Find where the given text appears and provide that cell's center as (x, y) coordinate. 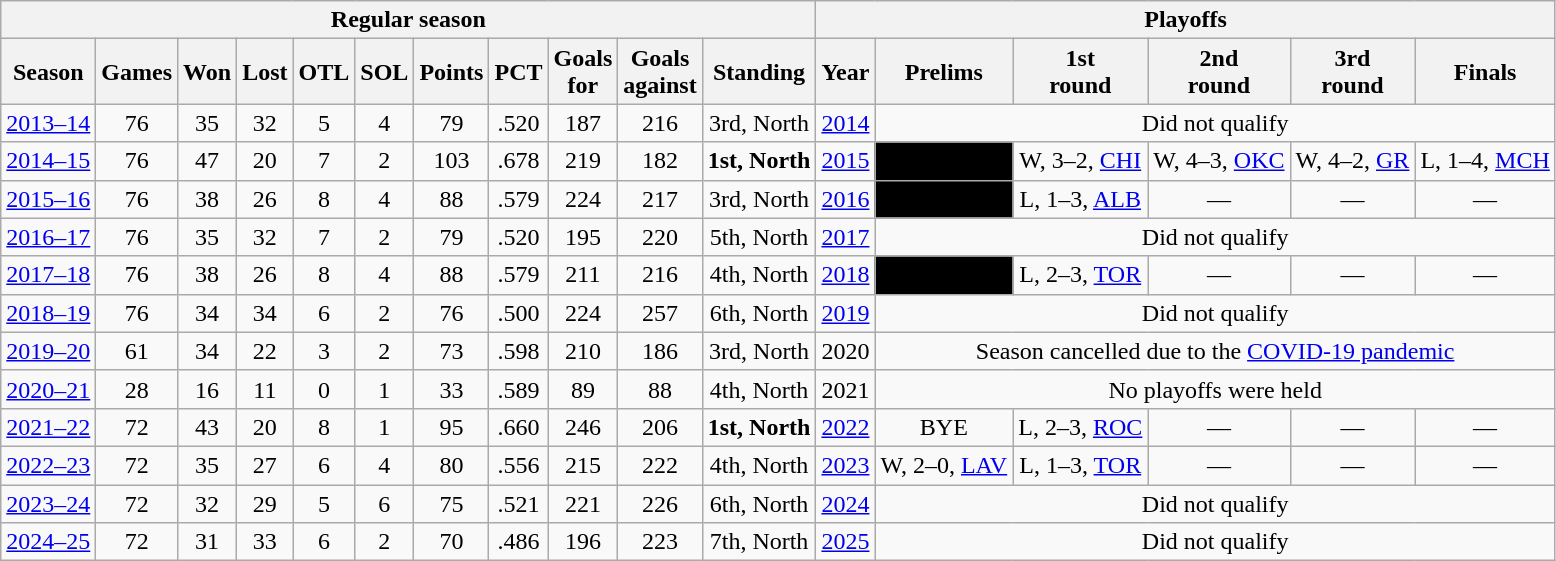
Standing (759, 72)
7th, North (759, 542)
221 (583, 503)
186 (660, 351)
3rdround (1352, 72)
2016 (846, 199)
.660 (518, 427)
2025 (846, 542)
2020–21 (48, 389)
BYE (944, 427)
89 (583, 389)
.556 (518, 465)
70 (452, 542)
.500 (518, 313)
L, 1–3, ALB (1080, 199)
W, 4–2, GR (1352, 161)
Points (452, 72)
Finals (1485, 72)
L, 2–3, ROC (1080, 427)
222 (660, 465)
223 (660, 542)
73 (452, 351)
2019 (846, 313)
Year (846, 72)
11 (265, 389)
1stround (1080, 72)
2016–17 (48, 237)
16 (208, 389)
.486 (518, 542)
Season (48, 72)
196 (583, 542)
75 (452, 503)
31 (208, 542)
246 (583, 427)
217 (660, 199)
2022–23 (48, 465)
2020 (846, 351)
43 (208, 427)
2015 (846, 161)
2018 (846, 275)
28 (137, 389)
5th, North (759, 237)
.521 (518, 503)
2024 (846, 503)
219 (583, 161)
W, 4–3, OKC (1219, 161)
PCT (518, 72)
.589 (518, 389)
L, 1–4, MCH (1485, 161)
187 (583, 123)
29 (265, 503)
2017 (846, 237)
182 (660, 161)
Prelims (944, 72)
220 (660, 237)
2014–15 (48, 161)
Won (208, 72)
2021 (846, 389)
257 (660, 313)
103 (452, 161)
2017–18 (48, 275)
2024–25 (48, 542)
2022 (846, 427)
SOL (384, 72)
Lost (265, 72)
2015–16 (48, 199)
2019–20 (48, 351)
Playoffs (1186, 20)
215 (583, 465)
L, 1–3, TOR (1080, 465)
80 (452, 465)
L, 2–3, TOR (1080, 275)
95 (452, 427)
22 (265, 351)
226 (660, 503)
2013–14 (48, 123)
2023 (846, 465)
2ndround (1219, 72)
Goalsfor (583, 72)
No playoffs were held (1215, 389)
Regular season (408, 20)
W, 2–0, LAV (944, 465)
195 (583, 237)
27 (265, 465)
211 (583, 275)
Goalsagainst (660, 72)
3 (324, 351)
2023–24 (48, 503)
.678 (518, 161)
2014 (846, 123)
47 (208, 161)
Season cancelled due to the COVID-19 pandemic (1215, 351)
206 (660, 427)
61 (137, 351)
Games (137, 72)
OTL (324, 72)
.598 (518, 351)
2021–22 (48, 427)
2018–19 (48, 313)
210 (583, 351)
W, 3–2, CHI (1080, 161)
0 (324, 389)
